Provide the (X, Y) coordinate of the cell's center where the given text is located.  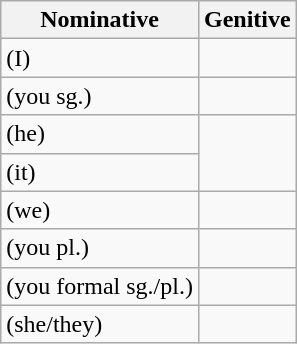
(you pl.) (100, 248)
Genitive (247, 20)
(he) (100, 134)
(it) (100, 172)
Nominative (100, 20)
(you formal sg./pl.) (100, 286)
(we) (100, 210)
(you sg.) (100, 96)
(I) (100, 58)
(she/they) (100, 324)
